Pinpoint the cell where the given text exists, returning its (x, y) midpoint coordinate. 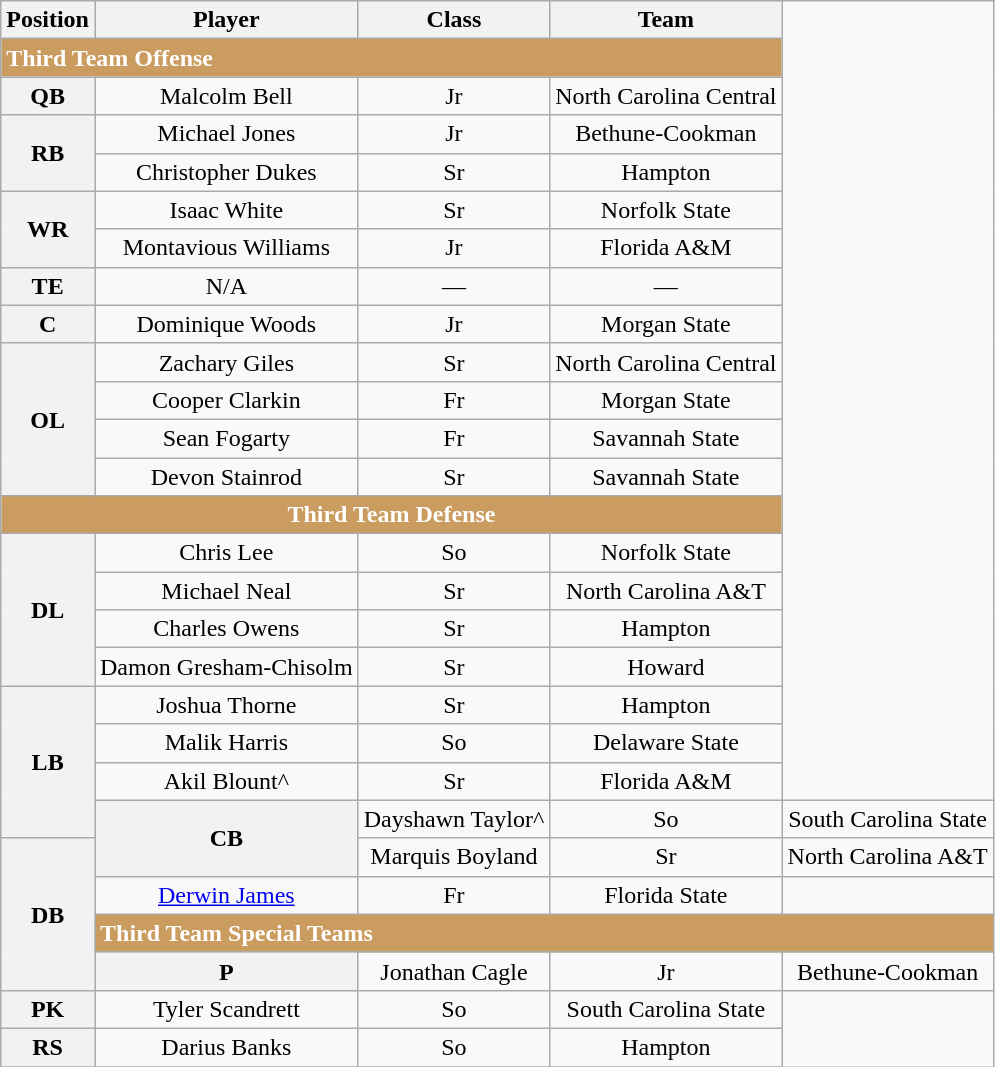
Darius Banks (226, 1047)
Devon Stainrod (226, 477)
Player (226, 20)
Montavious Williams (226, 248)
Damon Gresham-Chisolm (226, 667)
Isaac White (226, 210)
Derwin James (226, 895)
Akil Blount^ (226, 781)
DB (48, 914)
Third Team Special Teams (544, 933)
Florida State (666, 895)
OL (48, 419)
Cooper Clarkin (226, 400)
Joshua Thorne (226, 705)
TE (48, 286)
Position (48, 20)
Tyler Scandrett (226, 1009)
Michael Neal (226, 591)
Dominique Woods (226, 324)
CB (226, 838)
Malcolm Bell (226, 96)
QB (48, 96)
Michael Jones (226, 134)
C (48, 324)
Christopher Dukes (226, 172)
LB (48, 762)
Chris Lee (226, 553)
Third Team Defense (392, 515)
P (226, 971)
N/A (226, 286)
Third Team Offense (392, 58)
Malik Harris (226, 743)
Delaware State (666, 743)
Zachary Giles (226, 362)
RB (48, 153)
Jonathan Cagle (454, 971)
Sean Fogarty (226, 438)
Dayshawn Taylor^ (454, 819)
Class (454, 20)
Charles Owens (226, 629)
Marquis Boyland (454, 857)
WR (48, 229)
DL (48, 610)
RS (48, 1047)
Team (666, 20)
Howard (666, 667)
PK (48, 1009)
